For the text-containing cell, return its midpoint in [X, Y] coordinate format. 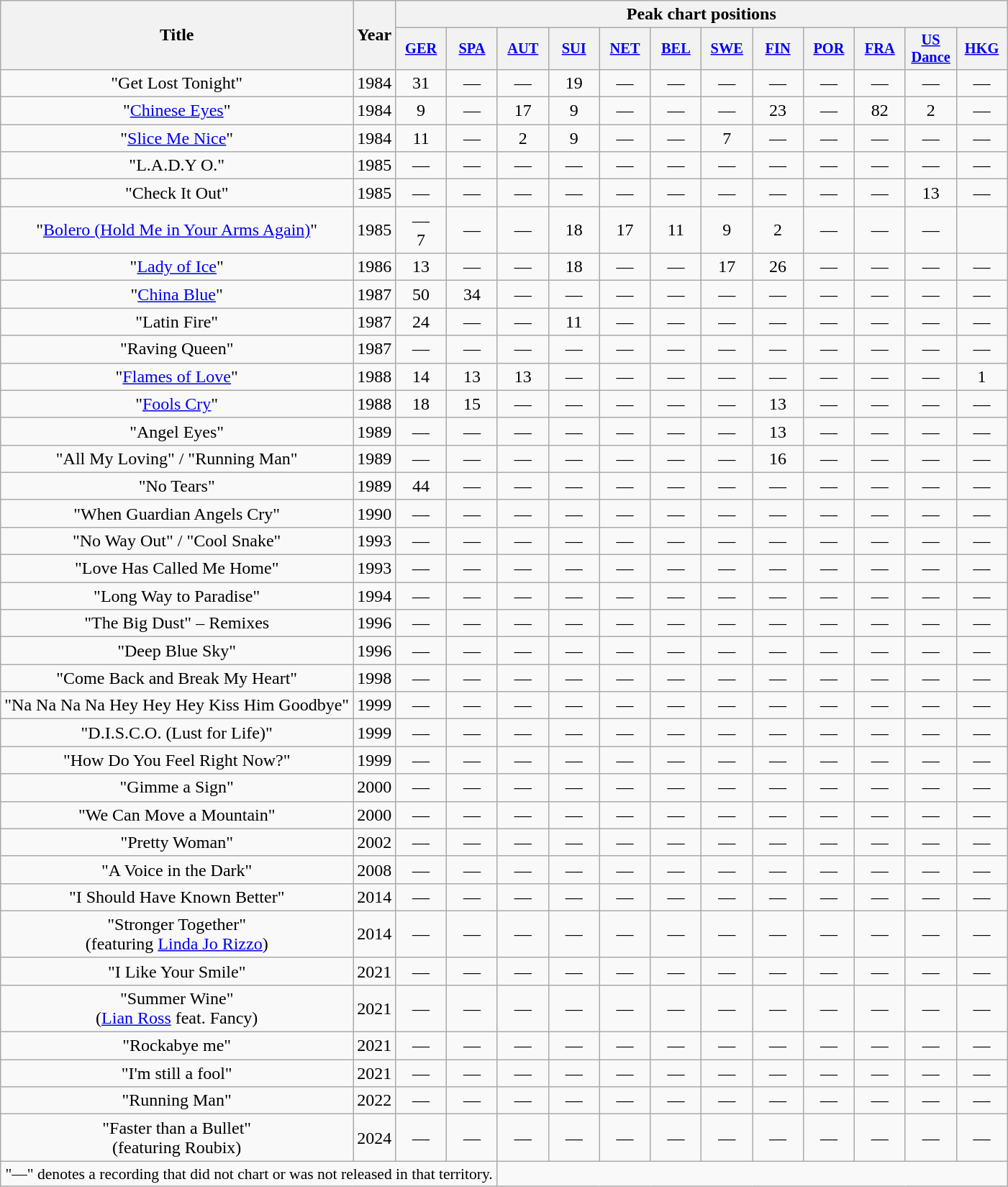
"Lady of Ice" [177, 267]
POR [829, 49]
2024 [374, 1137]
"Pretty Woman" [177, 842]
NET [625, 49]
FRA [879, 49]
"All My Loving" / "Running Man" [177, 459]
15 [472, 404]
"Get Lost Tonight" [177, 83]
"Latin Fire" [177, 322]
19 [574, 83]
SUI [574, 49]
"L.A.D.Y O." [177, 166]
50 [422, 294]
Peak chart positions [701, 14]
"Chinese Eyes" [177, 111]
BEL [676, 49]
—7 [422, 230]
"I'm still a fool" [177, 1073]
23 [778, 111]
1998 [374, 678]
"The Big Dust" – Remixes [177, 623]
16 [778, 459]
HKG [981, 49]
"Love Has Called Me Home" [177, 569]
2008 [374, 870]
"Faster than a Bullet"(featuring Roubix) [177, 1137]
"Long Way to Paradise" [177, 596]
"No Tears" [177, 486]
1994 [374, 596]
"Check It Out" [177, 193]
"We Can Move a Mountain" [177, 815]
"Stronger Together"(featuring Linda Jo Rizzo) [177, 934]
SPA [472, 49]
"Angel Eyes" [177, 431]
44 [422, 486]
"China Blue" [177, 294]
AUT [522, 49]
USDance [931, 49]
FIN [778, 49]
"I Should Have Known Better" [177, 897]
"Rockabye me" [177, 1046]
2022 [374, 1101]
"Flames of Love" [177, 376]
Year [374, 35]
82 [879, 111]
"D.I.S.C.O. (Lust for Life)" [177, 733]
"A Voice in the Dark" [177, 870]
2002 [374, 842]
"Come Back and Break My Heart" [177, 678]
"Raving Queen" [177, 349]
31 [422, 83]
"Fools Cry" [177, 404]
1990 [374, 513]
"I Like Your Smile" [177, 971]
34 [472, 294]
"How Do You Feel Right Now?" [177, 760]
"Bolero (Hold Me in Your Arms Again)" [177, 230]
"Na Na Na Na Hey Hey Hey Kiss Him Goodbye" [177, 705]
"Deep Blue Sky" [177, 651]
24 [422, 322]
"Gimme a Sign" [177, 787]
"Slice Me Nice" [177, 138]
GER [422, 49]
7 [727, 138]
"Summer Wine"(Lian Ross feat. Fancy) [177, 1008]
"No Way Out" / "Cool Snake" [177, 541]
1986 [374, 267]
"—" denotes a recording that did not chart or was not released in that territory. [249, 1174]
"When Guardian Angels Cry" [177, 513]
SWE [727, 49]
14 [422, 376]
"Running Man" [177, 1101]
Title [177, 35]
26 [778, 267]
1 [981, 376]
